Determine the (X, Y) coordinate at the center of the cell enclosing the given text.  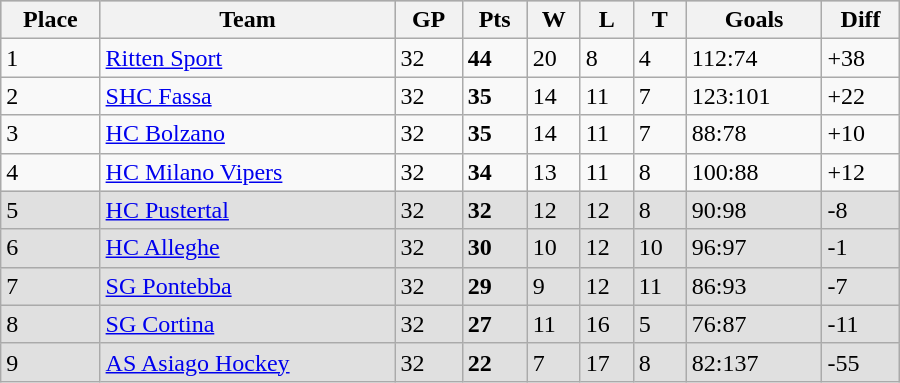
20 (554, 58)
6 (50, 248)
-8 (860, 210)
16 (606, 324)
Goals (754, 20)
SHC Fassa (248, 96)
T (660, 20)
88:78 (754, 134)
3 (50, 134)
82:137 (754, 362)
123:101 (754, 96)
13 (554, 172)
34 (494, 172)
+22 (860, 96)
86:93 (754, 286)
30 (494, 248)
29 (494, 286)
2 (50, 96)
SG Pontebba (248, 286)
Diff (860, 20)
HC Pustertal (248, 210)
-7 (860, 286)
W (554, 20)
90:98 (754, 210)
Team (248, 20)
-55 (860, 362)
Ritten Sport (248, 58)
112:74 (754, 58)
-11 (860, 324)
GP (428, 20)
17 (606, 362)
76:87 (754, 324)
27 (494, 324)
+10 (860, 134)
HC Alleghe (248, 248)
HC Milano Vipers (248, 172)
100:88 (754, 172)
1 (50, 58)
Place (50, 20)
+12 (860, 172)
SG Cortina (248, 324)
Pts (494, 20)
-1 (860, 248)
+38 (860, 58)
HC Bolzano (248, 134)
L (606, 20)
96:97 (754, 248)
22 (494, 362)
AS Asiago Hockey (248, 362)
44 (494, 58)
